Output the (X, Y) coordinate of the center of the cell containing the given text.  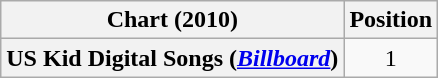
Position (391, 20)
US Kid Digital Songs (Billboard) (172, 58)
1 (391, 58)
Chart (2010) (172, 20)
